Extract the (x, y) coordinate from the center of the cell holding the provided text.  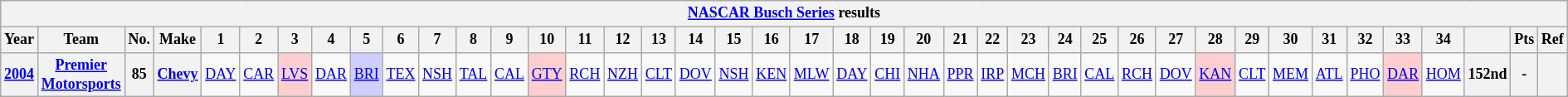
13 (659, 40)
Pts (1525, 40)
LVS (295, 75)
29 (1253, 40)
7 (438, 40)
1 (221, 40)
KAN (1215, 75)
Year (20, 40)
20 (924, 40)
14 (695, 40)
10 (547, 40)
PHO (1366, 75)
Make (178, 40)
Chevy (178, 75)
32 (1366, 40)
31 (1329, 40)
22 (992, 40)
15 (733, 40)
MEM (1291, 75)
16 (772, 40)
NZH (623, 75)
- (1525, 75)
8 (473, 40)
3 (295, 40)
152nd (1488, 75)
ATL (1329, 75)
18 (852, 40)
CHI (888, 75)
24 (1065, 40)
NASCAR Busch Series results (784, 13)
25 (1100, 40)
GTY (547, 75)
19 (888, 40)
CAR (259, 75)
11 (585, 40)
9 (509, 40)
Ref (1553, 40)
34 (1444, 40)
6 (401, 40)
TAL (473, 75)
21 (961, 40)
NHA (924, 75)
33 (1404, 40)
27 (1176, 40)
30 (1291, 40)
KEN (772, 75)
23 (1029, 40)
TEX (401, 75)
HOM (1444, 75)
12 (623, 40)
85 (139, 75)
17 (811, 40)
MCH (1029, 75)
PPR (961, 75)
2 (259, 40)
IRP (992, 75)
Premier Motorsports (81, 75)
28 (1215, 40)
2004 (20, 75)
No. (139, 40)
5 (367, 40)
MLW (811, 75)
Team (81, 40)
26 (1137, 40)
4 (332, 40)
